Locate the cell with the specified text and output its (X, Y) center coordinate. 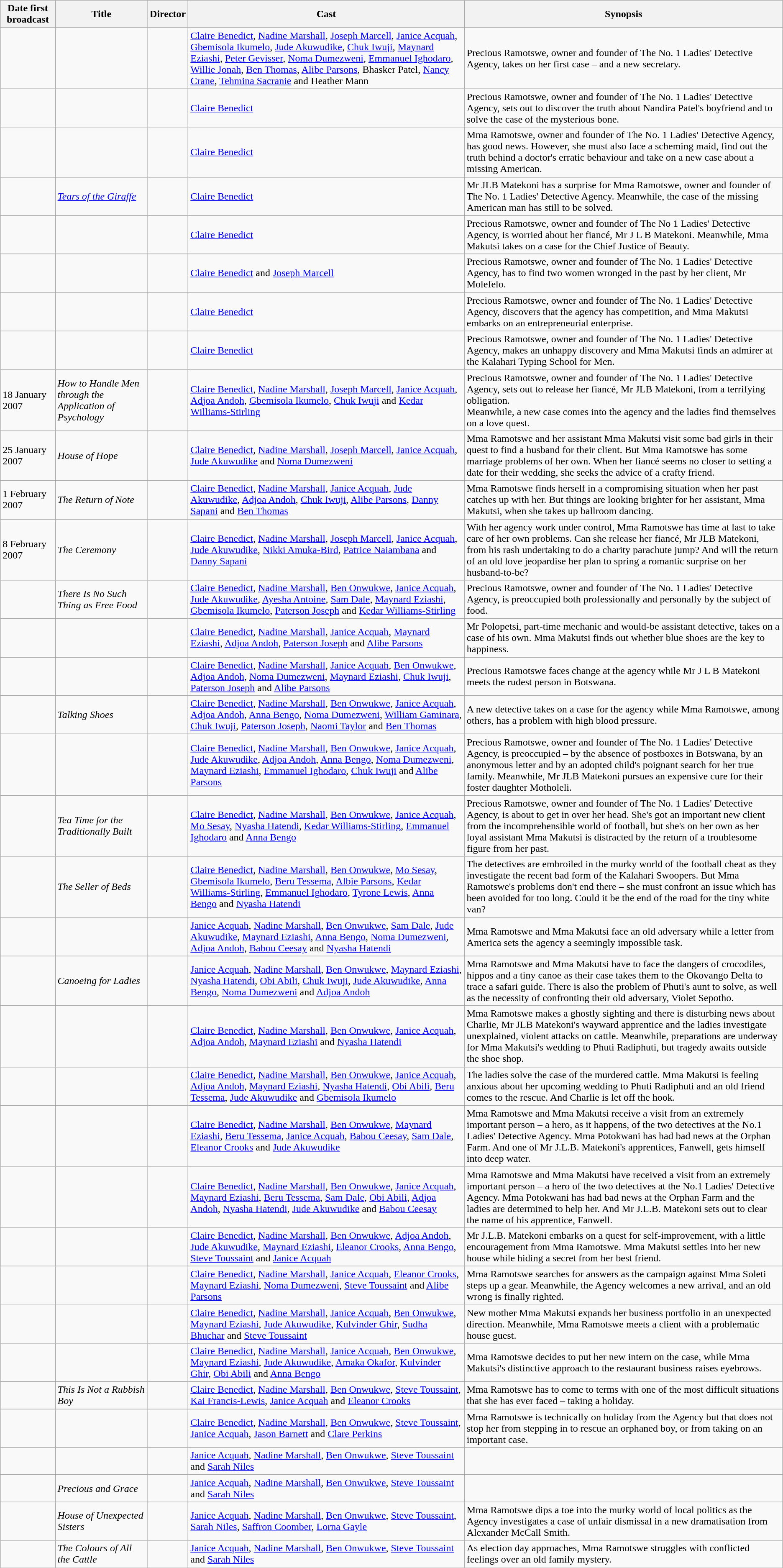
This Is Not a Rubbish Boy (101, 1396)
Director (168, 14)
There Is No Such Thing as Free Food (101, 600)
House of Hope (101, 455)
Claire Benedict, Nadine Marshall, Ben Onwukwe, Janice Acquah, Adjoa Andoh, Maynard Eziashi and Nyasha Hatendi (326, 1036)
The Seller of Beds (101, 887)
Precious Ramotswe, owner and founder of The No. 1 Ladies' Detective Agency, has to find two women wronged in the past by her client, Mr Molefelo. (623, 273)
Tea Time for the Traditionally Built (101, 826)
1 February 2007 (28, 500)
Precious Ramotswe, owner and founder of The No. 1 Ladies' Detective Agency, takes on her first case – and a new secretary. (623, 58)
Claire Benedict, Nadine Marshall, Janice Acquah, Ben Onwukwe, Maynard Eziashi, Jude Akuwudike, Amaka Okafor, Kulvinder Ghir, Obi Abili and Anna Bengo (326, 1363)
Talking Shoes (101, 715)
Mma Ramotswe decides to put her new intern on the case, while Mma Makutsi's distinctive approach to the restaurant business raises eyebrows. (623, 1363)
Tears of the Giraffe (101, 196)
Claire Benedict, Nadine Marshall, Joseph Marcell, Janice Acquah, Jude Akuwudike and Noma Dumezweni (326, 455)
Synopsis (623, 14)
The Return of Note (101, 500)
Claire Benedict, Nadine Marshall, Joseph Marcell, Janice Acquah, Adjoa Andoh, Gbemisola Ikumelo, Chuk Iwuji and Kedar Williams-Stirling (326, 400)
Claire Benedict, Nadine Marshall, Janice Acquah, Jude Akuwudike, Adjoa Andoh, Chuk Iwuji, Alibe Parsons, Danny Sapani and Ben Thomas (326, 500)
Date first broadcast (28, 14)
18 January 2007 (28, 400)
How to Handle Men through the Application of Psychology (101, 400)
Cast (326, 14)
The Ceremony (101, 549)
Claire Benedict, Nadine Marshall, Ben Onwukwe, Steve Toussaint, Janice Acquah, Jason Barnett and Clare Perkins (326, 1428)
Mma Ramotswe has to come to terms with one of the most difficult situations that she has ever faced – taking a holiday. (623, 1396)
Mma Ramotswe and Mma Makutsi face an old adversary while a letter from America sets the agency a seemingly impossible task. (623, 937)
Precious and Grace (101, 1489)
Claire Benedict, Nadine Marshall, Janice Acquah, Eleanor Crooks, Maynard Eziashi, Noma Dumezweni, Steve Toussaint and Alibe Parsons (326, 1285)
Precious Ramotswe, owner and founder of The No. 1 Ladies' Detective Agency, is preoccupied both professionally and personally by the subject of food. (623, 600)
Canoeing for Ladies (101, 981)
Precious Ramotswe faces change at the agency while Mr J L B Matekoni meets the rudest person in Botswana. (623, 676)
Claire Benedict, Nadine Marshall, Janice Acquah, Ben Onwukwe, Maynard Eziashi, Jude Akuwudike, Kulvinder Ghir, Sudha Bhuchar and Steve Toussaint (326, 1324)
As election day approaches, Mma Ramotswe struggles with conflicted feelings over an old family mystery. (623, 1554)
Claire Benedict, Nadine Marshall, Ben Onwukwe, Janice Acquah, Mo Sesay, Nyasha Hatendi, Kedar Williams-Stirling, Emmanuel Ighodaro and Anna Bengo (326, 826)
The Colours of All the Cattle (101, 1554)
Claire Benedict and Joseph Marcell (326, 273)
House of Unexpected Sisters (101, 1521)
25 January 2007 (28, 455)
Janice Acquah, Nadine Marshall, Ben Onwukwe, Steve Toussaint, Sarah Niles, Saffron Coomber, Lorna Gayle (326, 1521)
Title (101, 14)
Claire Benedict, Nadine Marshall, Janice Acquah, Maynard Eziashi, Adjoa Andoh, Paterson Joseph and Alibe Parsons (326, 638)
8 February 2007 (28, 549)
Claire Benedict, Nadine Marshall, Ben Onwukwe, Steve Toussaint, Kai Francis-Lewis, Janice Acquah and Eleanor Crooks (326, 1396)
A new detective takes on a case for the agency while Mma Ramotswe, among others, has a problem with high blood pressure. (623, 715)
Claire Benedict, Nadine Marshall, Joseph Marcell, Janice Acquah, Jude Akuwudike, Nikki Amuka-Bird, Patrice Naiambana and Danny Sapani (326, 549)
